Search for the cell housing the specified text and yield its (x, y) center coordinate. 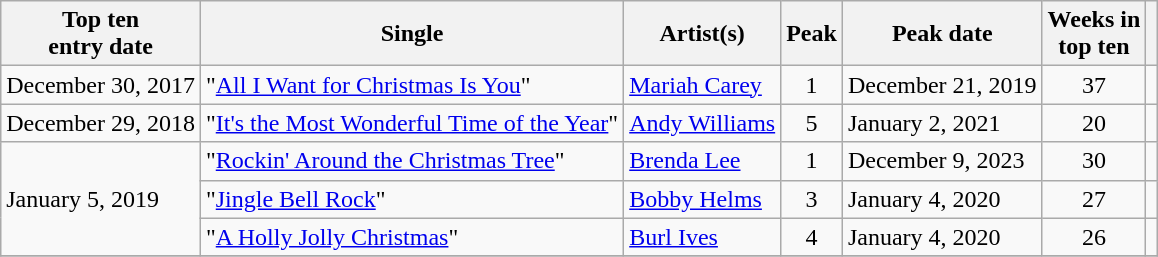
December 29, 2018 (101, 123)
December 21, 2019 (942, 85)
"It's the Most Wonderful Time of the Year" (412, 123)
December 30, 2017 (101, 85)
30 (1094, 161)
Bobby Helms (702, 199)
Peak date (942, 34)
37 (1094, 85)
January 2, 2021 (942, 123)
Peak (812, 34)
Top tenentry date (101, 34)
4 (812, 237)
Andy Williams (702, 123)
27 (1094, 199)
"A Holly Jolly Christmas" (412, 237)
January 5, 2019 (101, 199)
Artist(s) (702, 34)
Mariah Carey (702, 85)
Burl Ives (702, 237)
20 (1094, 123)
Brenda Lee (702, 161)
Weeks intop ten (1094, 34)
"All I Want for Christmas Is You" (412, 85)
5 (812, 123)
26 (1094, 237)
"Jingle Bell Rock" (412, 199)
"Rockin' Around the Christmas Tree" (412, 161)
3 (812, 199)
Single (412, 34)
December 9, 2023 (942, 161)
